Search for the cell housing the specified text and yield its (X, Y) center coordinate. 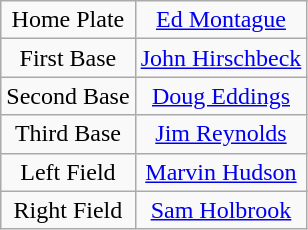
Second Base (68, 96)
Ed Montague (221, 20)
Jim Reynolds (221, 134)
Doug Eddings (221, 96)
Home Plate (68, 20)
Third Base (68, 134)
Right Field (68, 210)
Left Field (68, 172)
Marvin Hudson (221, 172)
Sam Holbrook (221, 210)
First Base (68, 58)
John Hirschbeck (221, 58)
